Output the [X, Y] coordinate of the center of the cell containing the given text.  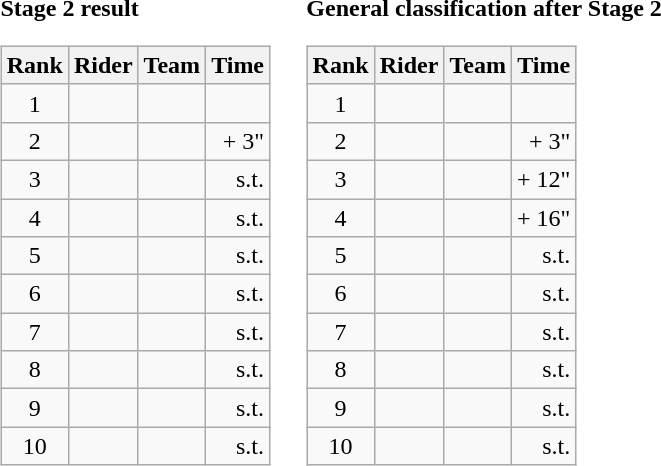
+ 16" [543, 217]
+ 12" [543, 179]
